Provide the (X, Y) coordinate of the cell's center where the given text is located.  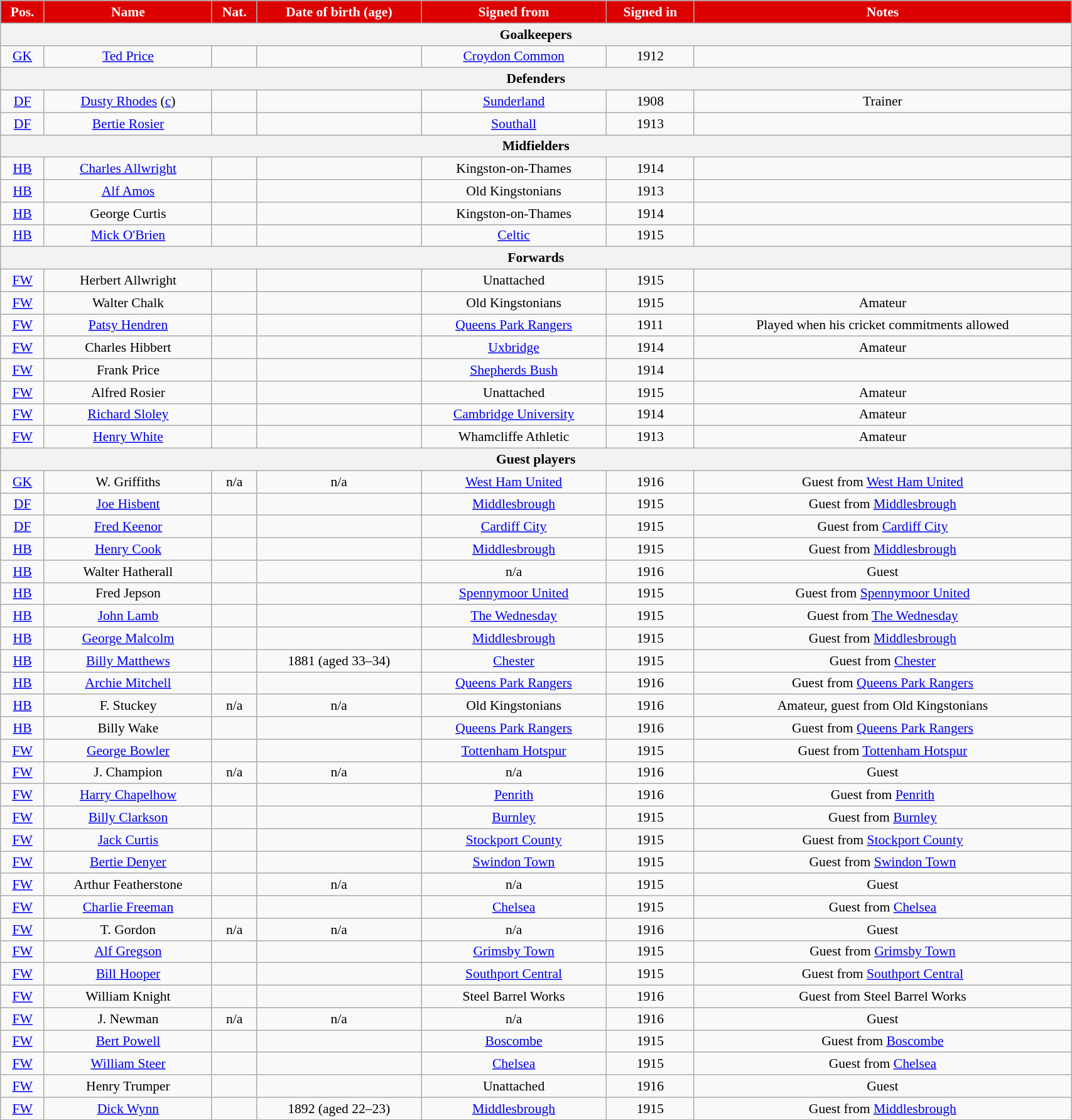
Guest from Southport Central (882, 974)
Charles Allwright (128, 169)
Dick Wynn (128, 1109)
Shepherds Bush (514, 370)
Swindon Town (514, 862)
Name (128, 12)
Sunderland (514, 102)
Goalkeepers (536, 35)
Boscombe (514, 1041)
Walter Chalk (128, 303)
Penrith (514, 795)
Guest from Grimsby Town (882, 952)
The Wednesday (514, 616)
Date of birth (age) (339, 12)
Burnley (514, 818)
Alfred Rosier (128, 393)
Celtic (514, 236)
Guest from Burnley (882, 818)
1912 (651, 57)
Defenders (536, 79)
Guest from Spennymoor United (882, 594)
Cambridge University (514, 415)
Billy Matthews (128, 661)
William Steer (128, 1064)
Bert Powell (128, 1041)
Guest from Cardiff City (882, 527)
Archie Mitchell (128, 683)
Billy Clarkson (128, 818)
1892 (aged 22–23) (339, 1109)
Guest players (536, 460)
Charles Hibbert (128, 348)
Guest from Stockport County (882, 840)
Herbert Allwright (128, 281)
Guest from Swindon Town (882, 862)
Alf Gregson (128, 952)
Henry Trumper (128, 1086)
Nat. (234, 12)
Guest from Tottenham Hotspur (882, 751)
Pos. (23, 12)
1881 (aged 33–34) (339, 661)
Southport Central (514, 974)
Joe Hisbent (128, 504)
Steel Barrel Works (514, 997)
1911 (651, 325)
Frank Price (128, 370)
Charlie Freeman (128, 907)
Tottenham Hotspur (514, 751)
Croydon Common (514, 57)
Richard Sloley (128, 415)
Chester (514, 661)
West Ham United (514, 482)
Southall (514, 124)
Played when his cricket commitments allowed (882, 325)
Guest from Penrith (882, 795)
Jack Curtis (128, 840)
1908 (651, 102)
Walter Hatherall (128, 572)
Guest from Chester (882, 661)
John Lamb (128, 616)
Harry Chapelhow (128, 795)
Guest from West Ham United (882, 482)
Henry Cook (128, 549)
Signed from (514, 12)
Fred Keenor (128, 527)
Guest from Steel Barrel Works (882, 997)
Whamcliffe Athletic (514, 437)
Ted Price (128, 57)
George Bowler (128, 751)
George Malcolm (128, 639)
Guest from Boscombe (882, 1041)
Dusty Rhodes (c) (128, 102)
Forwards (536, 258)
T. Gordon (128, 930)
Billy Wake (128, 728)
Midfielders (536, 146)
George Curtis (128, 214)
William Knight (128, 997)
Uxbridge (514, 348)
Trainer (882, 102)
Amateur, guest from Old Kingstonians (882, 706)
Bertie Denyer (128, 862)
Spennymoor United (514, 594)
Henry White (128, 437)
Guest from The Wednesday (882, 616)
Notes (882, 12)
Bill Hooper (128, 974)
Alf Amos (128, 191)
F. Stuckey (128, 706)
J. Newman (128, 1019)
Grimsby Town (514, 952)
Cardiff City (514, 527)
Signed in (651, 12)
W. Griffiths (128, 482)
Fred Jepson (128, 594)
J. Champion (128, 773)
Bertie Rosier (128, 124)
Stockport County (514, 840)
Patsy Hendren (128, 325)
Mick O'Brien (128, 236)
Arthur Featherstone (128, 885)
